Extract the [x, y] coordinate from the center of the cell holding the provided text.  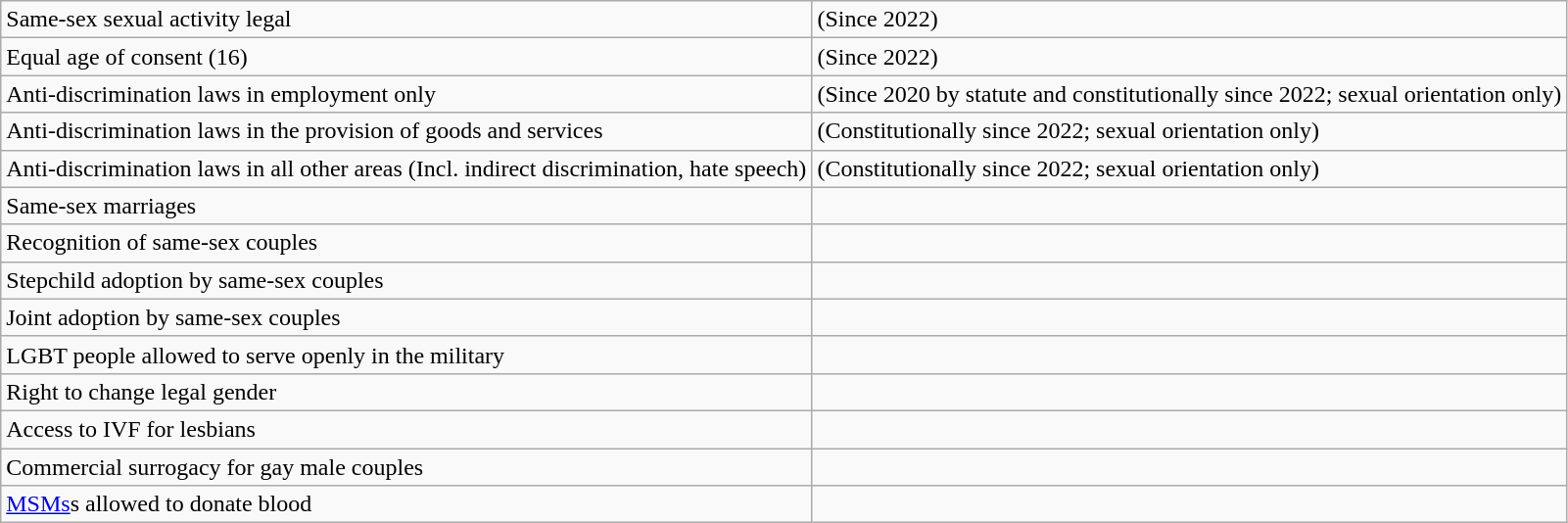
Joint adoption by same-sex couples [406, 317]
Commercial surrogacy for gay male couples [406, 467]
Stepchild adoption by same-sex couples [406, 280]
Right to change legal gender [406, 392]
Anti-discrimination laws in the provision of goods and services [406, 131]
Anti-discrimination laws in all other areas (Incl. indirect discrimination, hate speech) [406, 168]
Access to IVF for lesbians [406, 429]
Same-sex sexual activity legal [406, 20]
Same-sex marriages [406, 206]
MSMss allowed to donate blood [406, 504]
Equal age of consent (16) [406, 57]
(Since 2020 by statute and constitutionally since 2022; sexual orientation only) [1189, 94]
Anti-discrimination laws in employment only [406, 94]
LGBT people allowed to serve openly in the military [406, 355]
Recognition of same-sex couples [406, 243]
